Locate the cell with the specified text and output its (X, Y) center coordinate. 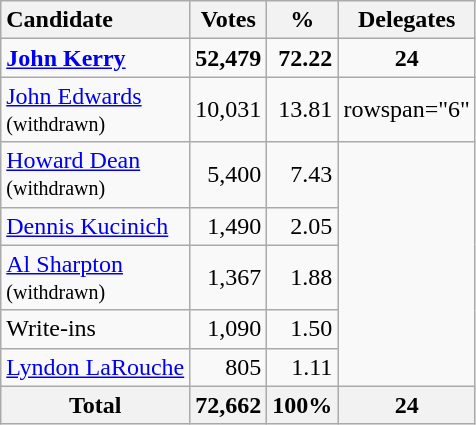
John Kerry (96, 58)
100% (302, 405)
1,367 (228, 278)
John Edwards(withdrawn) (96, 110)
5,400 (228, 174)
10,031 (228, 110)
% (302, 20)
Howard Dean(withdrawn) (96, 174)
Dennis Kucinich (96, 226)
1,490 (228, 226)
805 (228, 367)
72.22 (302, 58)
1.11 (302, 367)
Write-ins (96, 329)
52,479 (228, 58)
1.88 (302, 278)
Votes (228, 20)
1.50 (302, 329)
7.43 (302, 174)
72,662 (228, 405)
Candidate (96, 20)
Total (96, 405)
Delegates (407, 20)
2.05 (302, 226)
13.81 (302, 110)
Al Sharpton(withdrawn) (96, 278)
1,090 (228, 329)
rowspan="6" (407, 110)
Lyndon LaRouche (96, 367)
